For the text-containing cell, return its midpoint in [X, Y] coordinate format. 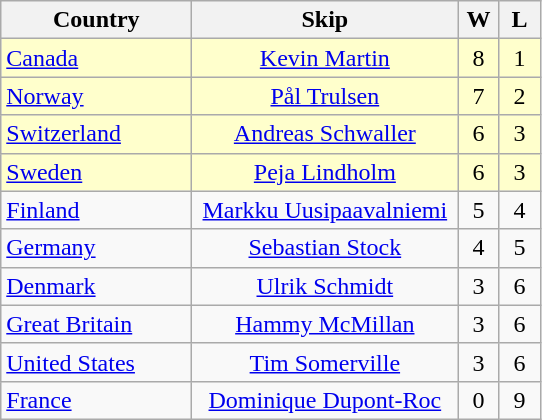
Dominique Dupont-Roc [325, 400]
Great Britain [96, 324]
Kevin Martin [325, 58]
Hammy McMillan [325, 324]
8 [478, 58]
2 [520, 96]
7 [478, 96]
Skip [325, 20]
9 [520, 400]
United States [96, 362]
Germany [96, 248]
Andreas Schwaller [325, 134]
Denmark [96, 286]
Sweden [96, 172]
Finland [96, 210]
Canada [96, 58]
France [96, 400]
Markku Uusipaavalniemi [325, 210]
Tim Somerville [325, 362]
L [520, 20]
Pål Trulsen [325, 96]
Norway [96, 96]
1 [520, 58]
Ulrik Schmidt [325, 286]
W [478, 20]
Peja Lindholm [325, 172]
0 [478, 400]
Switzerland [96, 134]
Country [96, 20]
Sebastian Stock [325, 248]
